Determine the [x, y] coordinate at the center of the cell enclosing the given text.  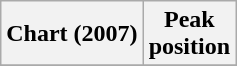
Peakposition [189, 34]
Chart (2007) [72, 34]
